Return (x, y) of the center of cell containing provided text 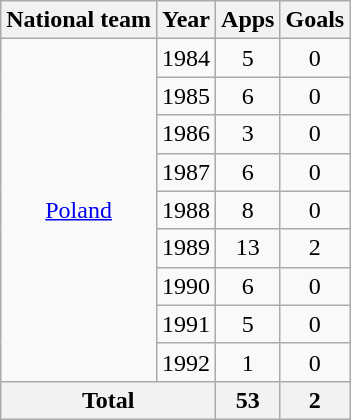
1 (248, 362)
13 (248, 248)
1988 (186, 210)
8 (248, 210)
Apps (248, 20)
53 (248, 400)
1984 (186, 58)
1991 (186, 324)
Total (108, 400)
1986 (186, 134)
1987 (186, 172)
1990 (186, 286)
1992 (186, 362)
1985 (186, 96)
Goals (315, 20)
Poland (79, 210)
3 (248, 134)
1989 (186, 248)
National team (79, 20)
Year (186, 20)
